From the cell containing the given text, extract its center point as (x, y) coordinate. 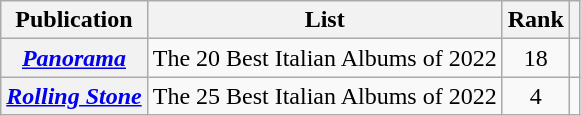
Rank (536, 20)
4 (536, 96)
List (324, 20)
18 (536, 58)
Panorama (74, 58)
Publication (74, 20)
The 20 Best Italian Albums of 2022 (324, 58)
Rolling Stone (74, 96)
The 25 Best Italian Albums of 2022 (324, 96)
